Capture the cell that displays the provided text and extract its (X, Y) central coordinate. 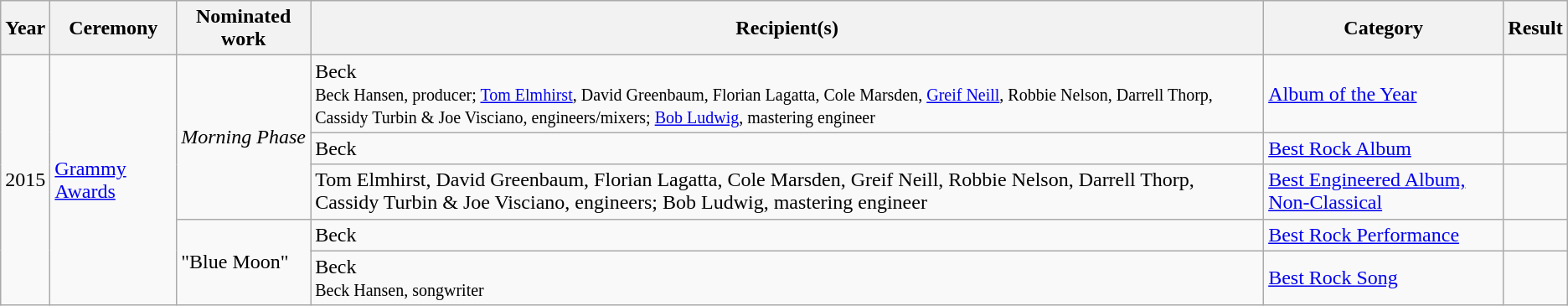
Result (1535, 29)
Morning Phase (244, 137)
Best Rock Album (1384, 148)
Best Rock Performance (1384, 235)
BeckBeck Hansen, songwriter (787, 278)
2015 (25, 180)
Album of the Year (1384, 94)
Best Rock Song (1384, 278)
Ceremony (114, 29)
Best Engineered Album, Non-Classical (1384, 191)
Grammy Awards (114, 180)
Nominated work (244, 29)
Year (25, 29)
"Blue Moon" (244, 262)
Recipient(s) (787, 29)
Category (1384, 29)
